Provide the (X, Y) coordinate of the cell's center where the given text is located.  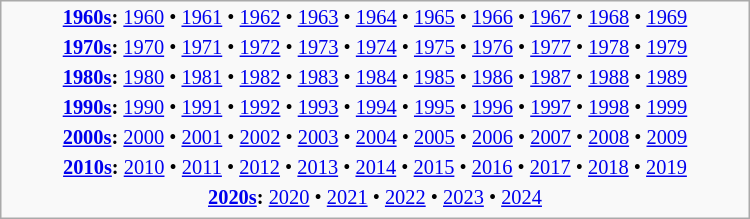
2020s: 2020 • 2021 • 2022 • 2023 • 2024 (374, 198)
1980s: 1980 • 1981 • 1982 • 1983 • 1984 • 1985 • 1986 • 1987 • 1988 • 1989 (374, 78)
2000s: 2000 • 2001 • 2002 • 2003 • 2004 • 2005 • 2006 • 2007 • 2008 • 2009 (374, 138)
2010s: 2010 • 2011 • 2012 • 2013 • 2014 • 2015 • 2016 • 2017 • 2018 • 2019 (374, 168)
1970s: 1970 • 1971 • 1972 • 1973 • 1974 • 1975 • 1976 • 1977 • 1978 • 1979 (374, 48)
1960s: 1960 • 1961 • 1962 • 1963 • 1964 • 1965 • 1966 • 1967 • 1968 • 1969 (374, 18)
1990s: 1990 • 1991 • 1992 • 1993 • 1994 • 1995 • 1996 • 1997 • 1998 • 1999 (374, 108)
